Output the [X, Y] coordinate of the center of the cell containing the given text.  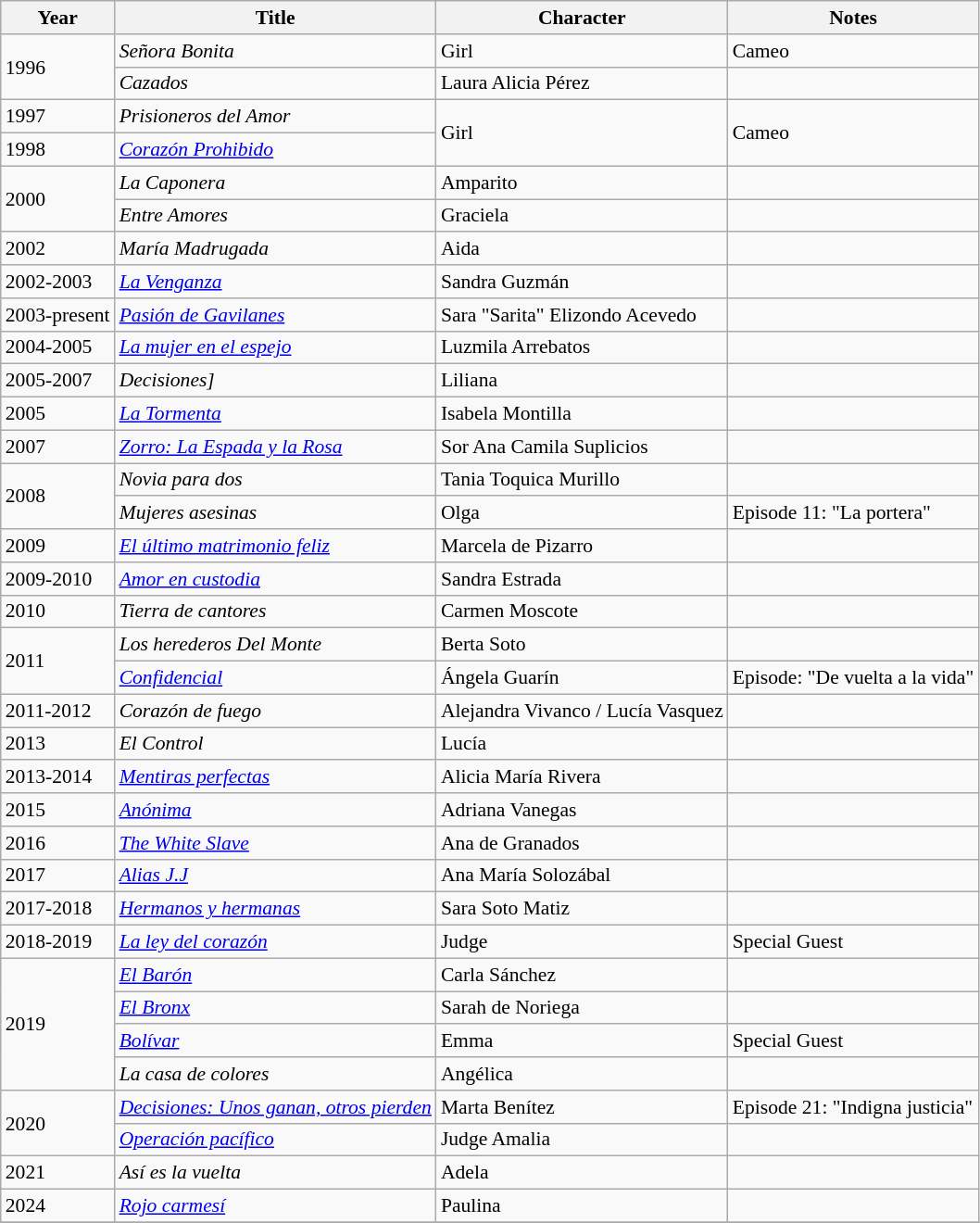
1998 [57, 150]
2011 [57, 662]
Los herederos Del Monte [276, 645]
Alicia María Rivera [582, 777]
Amparito [582, 183]
Sandra Estrada [582, 579]
2000 [57, 198]
2009-2010 [57, 579]
Adriana Vanegas [582, 810]
Novia para dos [276, 480]
Episode 11: "La portera" [854, 513]
Berta Soto [582, 645]
2016 [57, 843]
Corazón Prohibido [276, 150]
Luzmila Arrebatos [582, 347]
Tierra de cantores [276, 611]
El Control [276, 744]
María Madrugada [276, 249]
Alejandra Vivanco / Lucía Vasquez [582, 711]
El último matrimonio feliz [276, 546]
Marta Benítez [582, 1107]
2005 [57, 414]
Judge Amalia [582, 1140]
2009 [57, 546]
2003-present [57, 315]
2018-2019 [57, 942]
2010 [57, 611]
2017-2018 [57, 909]
1997 [57, 117]
Ana de Granados [582, 843]
Ángela Guarín [582, 678]
Title [276, 18]
El Barón [276, 975]
Sandra Guzmán [582, 282]
Sara Soto Matiz [582, 909]
Aida [582, 249]
Notes [854, 18]
Sara "Sarita" Elizondo Acevedo [582, 315]
Ana María Solozábal [582, 876]
Rojo carmesí [276, 1206]
Así es la vuelta [276, 1173]
Tania Toquica Murillo [582, 480]
Lucía [582, 744]
Character [582, 18]
Marcela de Pizarro [582, 546]
Carla Sánchez [582, 975]
2013 [57, 744]
Mentiras perfectas [276, 777]
Operación pacífico [276, 1140]
Anónima [276, 810]
Bolívar [276, 1041]
La Venganza [276, 282]
Sor Ana Camila Suplicios [582, 447]
Zorro: La Espada y la Rosa [276, 447]
Laura Alicia Pérez [582, 83]
Adela [582, 1173]
2011-2012 [57, 711]
2008 [57, 497]
Olga [582, 513]
Year [57, 18]
2007 [57, 447]
Graciela [582, 216]
Alias J.J [276, 876]
Decisiones] [276, 381]
Decisiones: Unos ganan, otros pierden [276, 1107]
Pasión de Gavilanes [276, 315]
The White Slave [276, 843]
Episode 21: "Indigna justicia" [854, 1107]
Carmen Moscote [582, 611]
1996 [57, 67]
Liliana [582, 381]
Confidencial [276, 678]
Hermanos y hermanas [276, 909]
2019 [57, 1024]
Isabela Montilla [582, 414]
La Caponera [276, 183]
Emma [582, 1041]
2002 [57, 249]
La Tormenta [276, 414]
Señora Bonita [276, 51]
2021 [57, 1173]
Paulina [582, 1206]
El Bronx [276, 1008]
Judge [582, 942]
2015 [57, 810]
2005-2007 [57, 381]
La casa de colores [276, 1074]
Episode: "De vuelta a la vida" [854, 678]
2004-2005 [57, 347]
2002-2003 [57, 282]
Corazón de fuego [276, 711]
Angélica [582, 1074]
2013-2014 [57, 777]
Entre Amores [276, 216]
Cazados [276, 83]
La mujer en el espejo [276, 347]
Sarah de Noriega [582, 1008]
2017 [57, 876]
2024 [57, 1206]
La ley del corazón [276, 942]
2020 [57, 1123]
Amor en custodia [276, 579]
Mujeres asesinas [276, 513]
Prisioneros del Amor [276, 117]
